Locate the cell with the specified text and output its [X, Y] center coordinate. 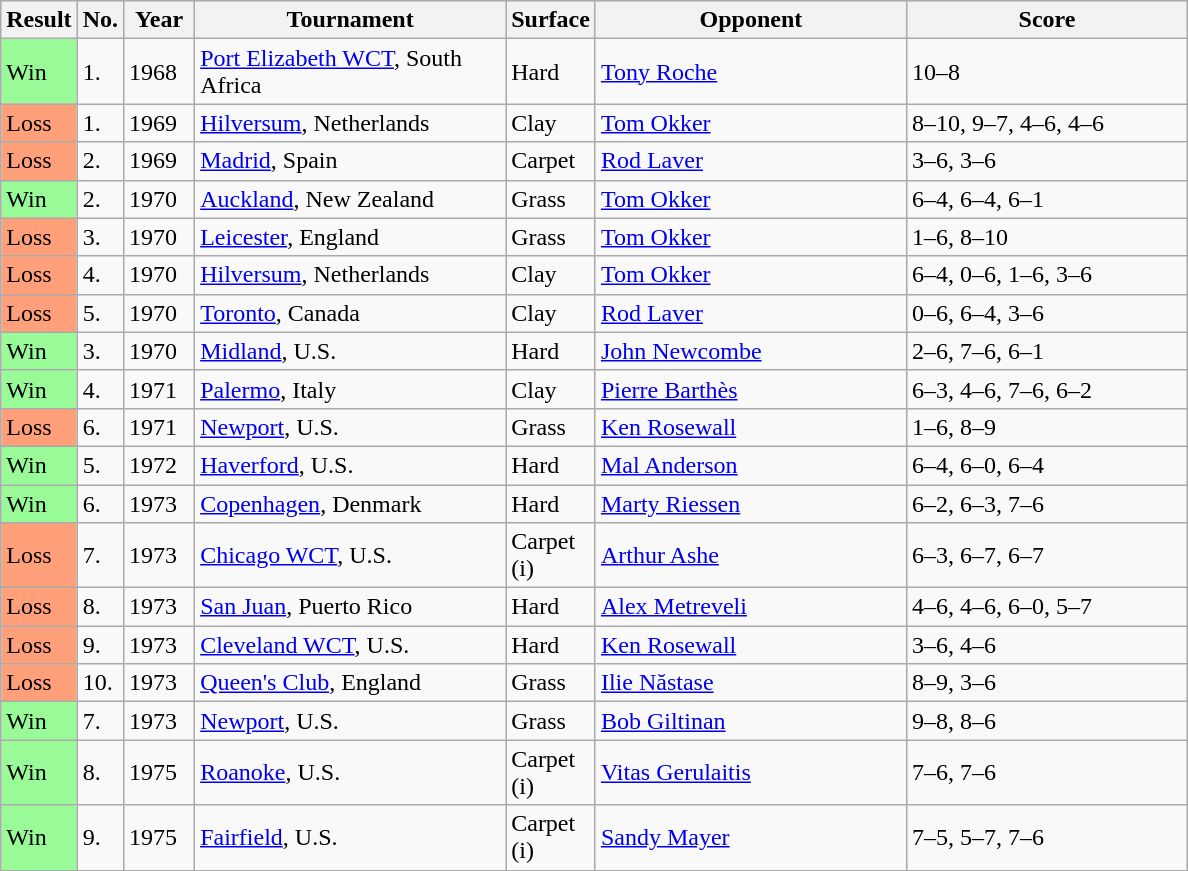
Pierre Barthès [750, 389]
1–6, 8–9 [1046, 427]
1972 [160, 465]
Marty Riessen [750, 503]
10. [100, 683]
3–6, 3–6 [1046, 161]
6–3, 4–6, 7–6, 6–2 [1046, 389]
3–6, 4–6 [1046, 645]
6–2, 6–3, 7–6 [1046, 503]
Leicester, England [350, 237]
Result [39, 20]
Copenhagen, Denmark [350, 503]
John Newcombe [750, 351]
Surface [551, 20]
2–6, 7–6, 6–1 [1046, 351]
Haverford, U.S. [350, 465]
Cleveland WCT, U.S. [350, 645]
0–6, 6–4, 3–6 [1046, 313]
Palermo, Italy [350, 389]
Carpet [551, 161]
7–6, 7–6 [1046, 772]
6–4, 6–4, 6–1 [1046, 199]
4–6, 4–6, 6–0, 5–7 [1046, 607]
Madrid, Spain [350, 161]
6–4, 0–6, 1–6, 3–6 [1046, 275]
10–8 [1046, 72]
6–3, 6–7, 6–7 [1046, 556]
Bob Giltinan [750, 721]
Arthur Ashe [750, 556]
Toronto, Canada [350, 313]
Sandy Mayer [750, 838]
1–6, 8–10 [1046, 237]
Opponent [750, 20]
8–9, 3–6 [1046, 683]
Port Elizabeth WCT, South Africa [350, 72]
Year [160, 20]
Tournament [350, 20]
Alex Metreveli [750, 607]
No. [100, 20]
Score [1046, 20]
Queen's Club, England [350, 683]
9–8, 8–6 [1046, 721]
Ilie Năstase [750, 683]
Midland, U.S. [350, 351]
Tony Roche [750, 72]
Chicago WCT, U.S. [350, 556]
Auckland, New Zealand [350, 199]
7–5, 5–7, 7–6 [1046, 838]
Vitas Gerulaitis [750, 772]
Fairfield, U.S. [350, 838]
8–10, 9–7, 4–6, 4–6 [1046, 123]
Mal Anderson [750, 465]
6–4, 6–0, 6–4 [1046, 465]
San Juan, Puerto Rico [350, 607]
1968 [160, 72]
Roanoke, U.S. [350, 772]
